From the cell containing the given text, extract its center point as [X, Y] coordinate. 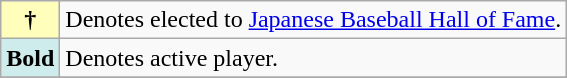
Denotes elected to Japanese Baseball Hall of Fame. [314, 20]
† [30, 20]
Bold [30, 58]
Denotes active player. [314, 58]
